Output the [X, Y] coordinate of the center of the cell containing the given text.  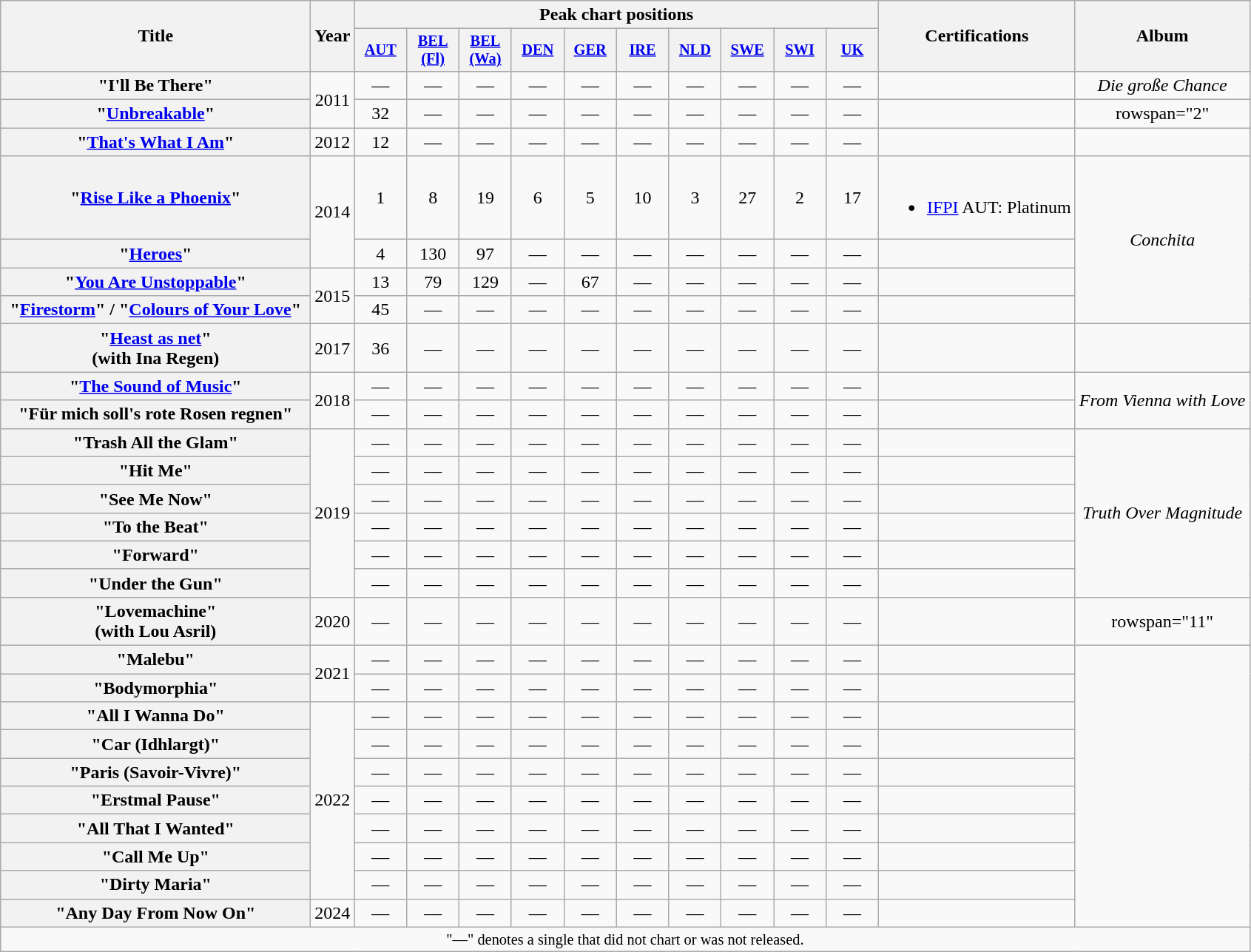
Title [155, 36]
2022 [333, 800]
"Car (Idhlargt)" [155, 744]
97 [485, 254]
"Heroes" [155, 254]
"Für mich soll's rote Rosen regnen" [155, 414]
"Heast as net"(with Ina Regen) [155, 348]
6 [537, 198]
"The Sound of Music" [155, 386]
"Forward" [155, 555]
AUT [380, 50]
2024 [333, 913]
"Lovemachine"(with Lou Asril) [155, 621]
SWE [747, 50]
2015 [333, 296]
IFPI AUT: Platinum [977, 198]
"That's What I Am" [155, 142]
2012 [333, 142]
UK [852, 50]
DEN [537, 50]
45 [380, 310]
GER [590, 50]
"Under the Gun" [155, 583]
"Paris (Savoir-Vivre)" [155, 772]
Conchita [1162, 240]
Year [333, 36]
rowspan="11" [1162, 621]
"Firestorm" / "Colours of Your Love" [155, 310]
1 [380, 198]
5 [590, 198]
2017 [333, 348]
2019 [333, 513]
"Trash All the Glam" [155, 442]
2020 [333, 621]
32 [380, 114]
"You Are Unstoppable" [155, 282]
130 [434, 254]
NLD [695, 50]
BEL(Fl) [434, 50]
"Unbreakable" [155, 114]
"—" denotes a single that did not chart or was not released. [625, 939]
36 [380, 348]
"All That I Wanted" [155, 828]
129 [485, 282]
"Malebu" [155, 660]
19 [485, 198]
3 [695, 198]
Album [1162, 36]
"See Me Now" [155, 499]
67 [590, 282]
SWI [800, 50]
13 [380, 282]
2014 [333, 212]
10 [642, 198]
BEL(Wa) [485, 50]
2021 [333, 674]
Certifications [977, 36]
12 [380, 142]
4 [380, 254]
IRE [642, 50]
"To the Beat" [155, 527]
"Call Me Up" [155, 857]
"Bodymorphia" [155, 688]
"I'll Be There" [155, 85]
"Rise Like a Phoenix" [155, 198]
2011 [333, 99]
"All I Wanna Do" [155, 716]
2018 [333, 400]
Die große Chance [1162, 85]
2 [800, 198]
"Hit Me" [155, 470]
17 [852, 198]
Truth Over Magnitude [1162, 513]
"Dirty Maria" [155, 885]
79 [434, 282]
"Any Day From Now On" [155, 913]
From Vienna with Love [1162, 400]
"Erstmal Pause" [155, 800]
rowspan="2" [1162, 114]
27 [747, 198]
8 [434, 198]
Peak chart positions [617, 15]
